Identify which cell holds the provided text, then report its [X, Y] central coordinate. 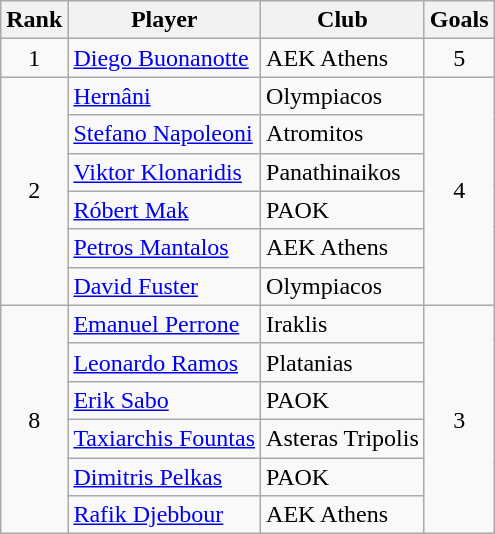
1 [34, 58]
Rank [34, 20]
Róbert Mak [164, 210]
Diego Buonanotte [164, 58]
Platanias [343, 362]
Emanuel Perrone [164, 324]
Leonardo Ramos [164, 362]
Viktor Klonaridis [164, 172]
5 [459, 58]
Rafik Djebbour [164, 515]
Stefano Napoleoni [164, 134]
Atromitos [343, 134]
Player [164, 20]
Panathinaikos [343, 172]
Iraklis [343, 324]
4 [459, 191]
Erik Sabo [164, 400]
3 [459, 419]
Dimitris Pelkas [164, 477]
8 [34, 419]
Taxiarchis Fountas [164, 438]
Goals [459, 20]
2 [34, 191]
David Fuster [164, 286]
Club [343, 20]
Asteras Tripolis [343, 438]
Petros Mantalos [164, 248]
Hernâni [164, 96]
